Return the [x, y] coordinate for the center point of the cell that contains the specified text.  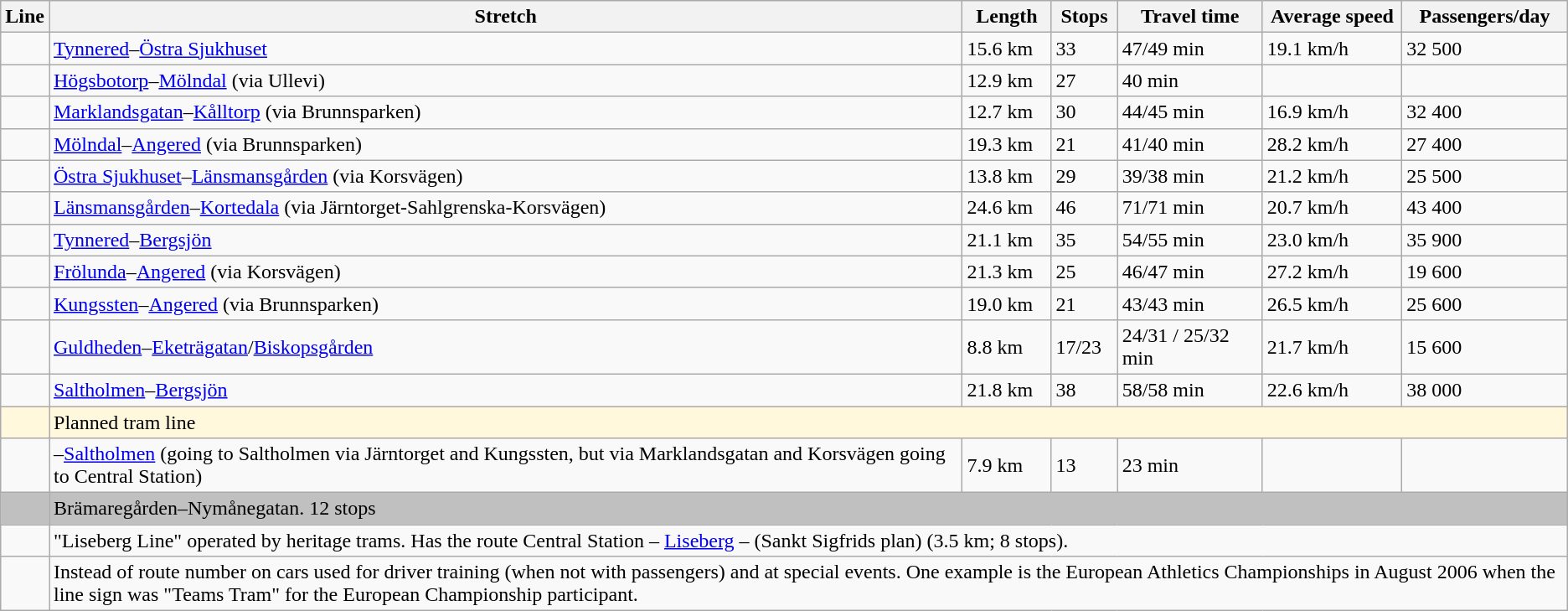
43 400 [1484, 208]
17/23 [1084, 347]
7.9 km [1007, 466]
23.0 km/h [1332, 240]
43/43 min [1189, 303]
38 [1084, 390]
15 600 [1484, 347]
19.1 km/h [1332, 49]
Stretch [505, 17]
Stops [1084, 17]
Planned tram line [807, 422]
33 [1084, 49]
Tynnered–Östra Sjukhuset [505, 49]
27 400 [1484, 144]
25 [1084, 272]
Frölunda–Angered (via Korsvägen) [505, 272]
25 500 [1484, 176]
12.9 km [1007, 80]
25 600 [1484, 303]
58/58 min [1189, 390]
26.5 km/h [1332, 303]
21.2 km/h [1332, 176]
8.8 km [1007, 347]
Travel time [1189, 17]
16.9 km/h [1332, 112]
13.8 km [1007, 176]
27 [1084, 80]
Brämaregården–Nymånegatan. 12 stops [807, 509]
Marklandsgatan–Kålltorp (via Brunnsparken) [505, 112]
54/55 min [1189, 240]
44/45 min [1189, 112]
13 [1084, 466]
19 600 [1484, 272]
19.3 km [1007, 144]
21.7 km/h [1332, 347]
Passengers/day [1484, 17]
15.6 km [1007, 49]
46 [1084, 208]
32 500 [1484, 49]
Kungssten–Angered (via Brunnsparken) [505, 303]
21.3 km [1007, 272]
32 400 [1484, 112]
19.0 km [1007, 303]
39/38 min [1189, 176]
Saltholmen–Bergsjön [505, 390]
46/47 min [1189, 272]
Högsbotorp–Mölndal (via Ullevi) [505, 80]
29 [1084, 176]
30 [1084, 112]
–Saltholmen (going to Saltholmen via Järntorget and Kungssten, but via Marklandsgatan and Korsvägen going to Central Station) [505, 466]
"Liseberg Line" operated by heritage trams. Has the route Central Station – Liseberg – (Sankt Sigfrids plan) (3.5 km; 8 stops). [807, 541]
35 [1084, 240]
12.7 km [1007, 112]
41/40 min [1189, 144]
35 900 [1484, 240]
24/31 / 25/32 min [1189, 347]
47/49 min [1189, 49]
22.6 km/h [1332, 390]
71/71 min [1189, 208]
20.7 km/h [1332, 208]
Tynnered–Bergsjön [505, 240]
28.2 km/h [1332, 144]
24.6 km [1007, 208]
Average speed [1332, 17]
23 min [1189, 466]
Guldheden–Eketrägatan/Biskopsgården [505, 347]
21.8 km [1007, 390]
Östra Sjukhuset–Länsmansgården (via Korsvägen) [505, 176]
Line [25, 17]
Length [1007, 17]
21.1 km [1007, 240]
Mölndal–Angered (via Brunnsparken) [505, 144]
Länsmansgården–Kortedala (via Järntorget-Sahlgrenska-Korsvägen) [505, 208]
40 min [1189, 80]
38 000 [1484, 390]
27.2 km/h [1332, 272]
